Output the (X, Y) coordinate of the center of the cell containing the given text.  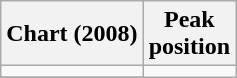
Peakposition (189, 34)
Chart (2008) (72, 34)
